Identify which cell holds the provided text, then report its (x, y) central coordinate. 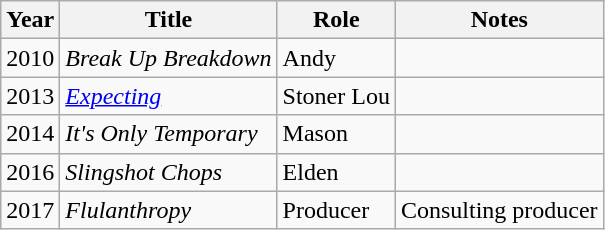
2010 (30, 58)
Break Up Breakdown (168, 58)
Consulting producer (499, 210)
2017 (30, 210)
2013 (30, 96)
Slingshot Chops (168, 172)
Year (30, 20)
It's Only Temporary (168, 134)
Flulanthropy (168, 210)
2016 (30, 172)
Mason (336, 134)
Role (336, 20)
Expecting (168, 96)
Notes (499, 20)
Elden (336, 172)
Stoner Lou (336, 96)
2014 (30, 134)
Producer (336, 210)
Title (168, 20)
Andy (336, 58)
